Find where the given text appears and provide that cell's center as [x, y] coordinate. 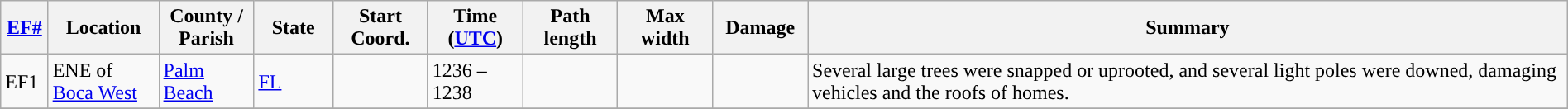
Several large trees were snapped or uprooted, and several light poles were downed, damaging vehicles and the roofs of homes. [1188, 81]
State [294, 28]
Summary [1188, 28]
EF# [25, 28]
Location [103, 28]
1236 – 1238 [475, 81]
FL [294, 81]
Start Coord. [380, 28]
County / Parish [207, 28]
Palm Beach [207, 81]
Damage [761, 28]
EF1 [25, 81]
Time (UTC) [475, 28]
Path length [571, 28]
Max width [665, 28]
ENE of Boca West [103, 81]
